Identify which cell holds the provided text, then report its [x, y] central coordinate. 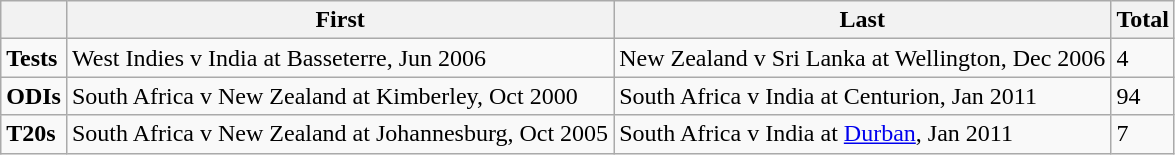
West Indies v India at Basseterre, Jun 2006 [340, 58]
Last [862, 20]
South Africa v India at Centurion, Jan 2011 [862, 96]
New Zealand v Sri Lanka at Wellington, Dec 2006 [862, 58]
South Africa v New Zealand at Kimberley, Oct 2000 [340, 96]
T20s [34, 134]
South Africa v India at Durban, Jan 2011 [862, 134]
Tests [34, 58]
4 [1143, 58]
Total [1143, 20]
South Africa v New Zealand at Johannesburg, Oct 2005 [340, 134]
7 [1143, 134]
94 [1143, 96]
First [340, 20]
ODIs [34, 96]
